Search for the cell housing the specified text and yield its (X, Y) center coordinate. 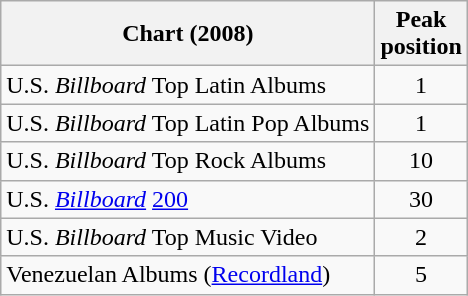
U.S. Billboard Top Latin Pop Albums (188, 123)
Chart (2008) (188, 34)
2 (421, 237)
U.S. Billboard Top Latin Albums (188, 85)
Peakposition (421, 34)
U.S. Billboard 200 (188, 199)
5 (421, 275)
Venezuelan Albums (Recordland) (188, 275)
10 (421, 161)
U.S. Billboard Top Music Video (188, 237)
30 (421, 199)
U.S. Billboard Top Rock Albums (188, 161)
